Determine the [X, Y] coordinate at the center of the cell enclosing the given text.  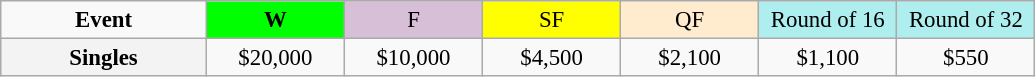
$2,100 [690, 58]
Singles [104, 58]
Round of 16 [828, 20]
$10,000 [413, 58]
Event [104, 20]
$550 [966, 58]
W [275, 20]
$20,000 [275, 58]
F [413, 20]
SF [552, 20]
Round of 32 [966, 20]
QF [690, 20]
$1,100 [828, 58]
$4,500 [552, 58]
